Return [x, y] of the center of cell containing provided text 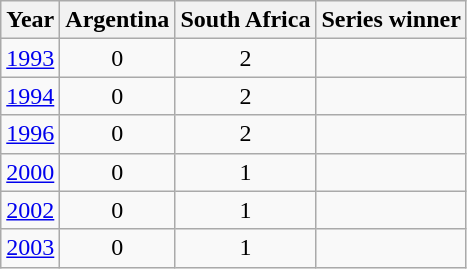
1994 [30, 96]
2003 [30, 248]
2002 [30, 210]
1996 [30, 134]
Year [30, 20]
Argentina [118, 20]
South Africa [246, 20]
Series winner [391, 20]
1993 [30, 58]
2000 [30, 172]
